Find where the given text appears and provide that cell's center as (X, Y) coordinate. 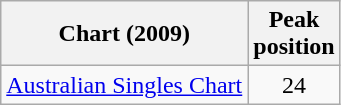
24 (294, 85)
Peakposition (294, 34)
Australian Singles Chart (124, 85)
Chart (2009) (124, 34)
